Output the [x, y] coordinate of the center of the cell containing the given text.  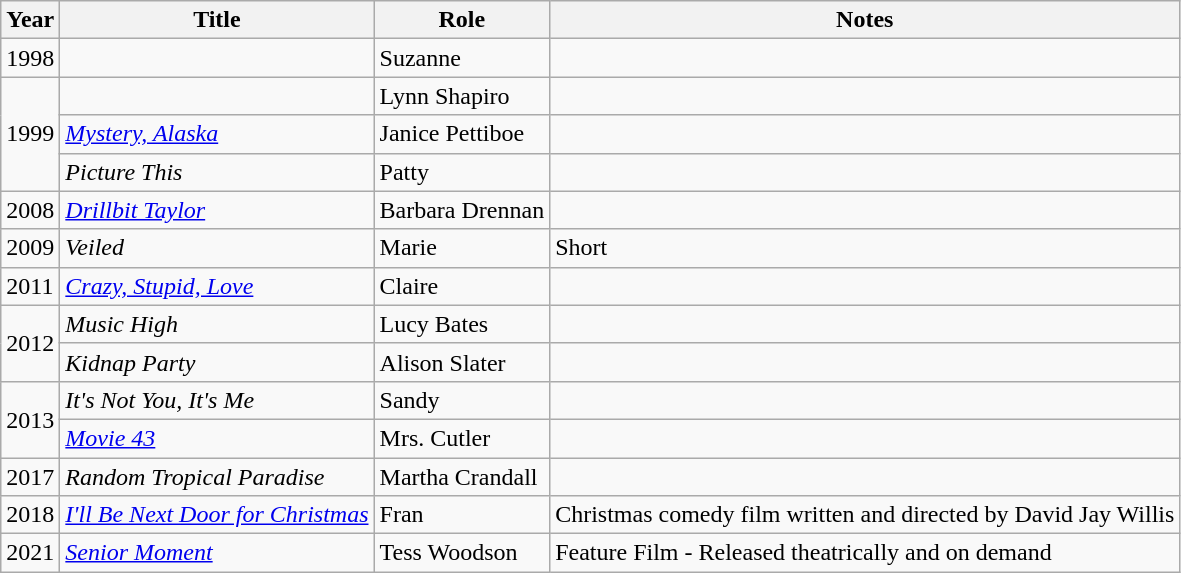
Mystery, Alaska [217, 134]
Martha Crandall [462, 477]
2018 [30, 515]
Role [462, 20]
Sandy [462, 400]
Notes [865, 20]
2021 [30, 553]
Movie 43 [217, 438]
Janice Pettiboe [462, 134]
Patty [462, 172]
Christmas comedy film written and directed by David Jay Willis [865, 515]
I'll Be Next Door for Christmas [217, 515]
Kidnap Party [217, 362]
1999 [30, 134]
Drillbit Taylor [217, 210]
Senior Moment [217, 553]
Barbara Drennan [462, 210]
2011 [30, 286]
1998 [30, 58]
Short [865, 248]
Suzanne [462, 58]
Alison Slater [462, 362]
Music High [217, 324]
Title [217, 20]
Claire [462, 286]
It's Not You, It's Me [217, 400]
Random Tropical Paradise [217, 477]
Picture This [217, 172]
Lynn Shapiro [462, 96]
2012 [30, 343]
Marie [462, 248]
Lucy Bates [462, 324]
2008 [30, 210]
2013 [30, 419]
2009 [30, 248]
Feature Film - Released theatrically and on demand [865, 553]
Crazy, Stupid, Love [217, 286]
2017 [30, 477]
Mrs. Cutler [462, 438]
Fran [462, 515]
Veiled [217, 248]
Tess Woodson [462, 553]
Year [30, 20]
